Locate the cell with the specified text and output its (x, y) center coordinate. 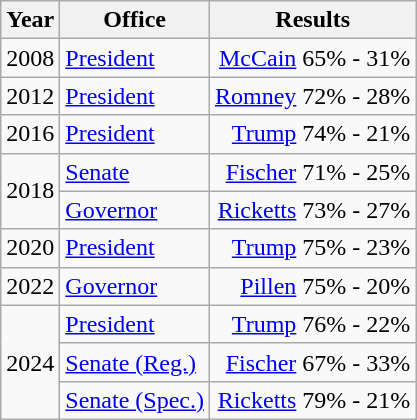
2012 (30, 96)
Senate (Spec.) (135, 400)
Trump 75% - 23% (312, 248)
Fischer 67% - 33% (312, 362)
Romney 72% - 28% (312, 96)
Senate (Reg.) (135, 362)
Trump 76% - 22% (312, 324)
Senate (135, 172)
2008 (30, 58)
McCain 65% - 31% (312, 58)
Trump 74% - 21% (312, 134)
Ricketts 79% - 21% (312, 400)
Ricketts 73% - 27% (312, 210)
2022 (30, 286)
2020 (30, 248)
Fischer 71% - 25% (312, 172)
Results (312, 20)
2016 (30, 134)
2024 (30, 362)
Pillen 75% - 20% (312, 286)
Office (135, 20)
2018 (30, 191)
Year (30, 20)
